Return the [x, y] coordinate for the center point of the cell that contains the specified text.  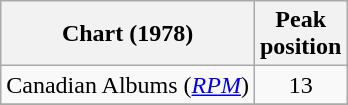
Chart (1978) [128, 34]
Peakposition [300, 34]
Canadian Albums (RPM) [128, 85]
13 [300, 85]
